Output the (X, Y) coordinate of the center of the cell containing the given text.  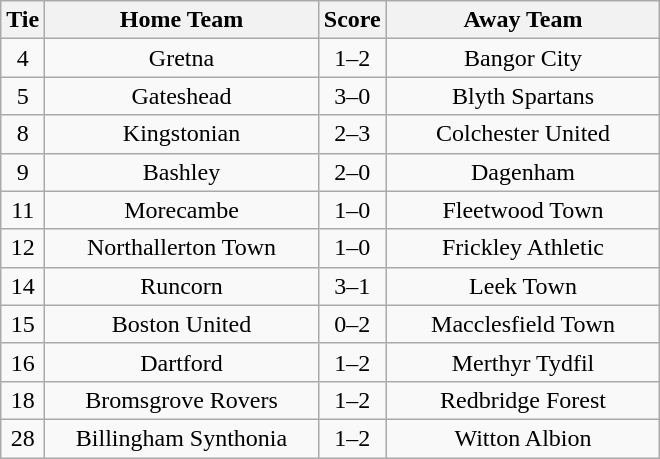
2–0 (352, 172)
15 (23, 324)
Boston United (182, 324)
12 (23, 248)
Bromsgrove Rovers (182, 400)
Frickley Athletic (523, 248)
Colchester United (523, 134)
Leek Town (523, 286)
8 (23, 134)
18 (23, 400)
3–1 (352, 286)
Witton Albion (523, 438)
3–0 (352, 96)
Tie (23, 20)
28 (23, 438)
Merthyr Tydfil (523, 362)
Fleetwood Town (523, 210)
Dartford (182, 362)
Runcorn (182, 286)
Away Team (523, 20)
Gateshead (182, 96)
Redbridge Forest (523, 400)
5 (23, 96)
Bangor City (523, 58)
9 (23, 172)
Gretna (182, 58)
Score (352, 20)
Northallerton Town (182, 248)
16 (23, 362)
Blyth Spartans (523, 96)
Billingham Synthonia (182, 438)
Kingstonian (182, 134)
2–3 (352, 134)
14 (23, 286)
Home Team (182, 20)
Dagenham (523, 172)
Morecambe (182, 210)
Bashley (182, 172)
11 (23, 210)
4 (23, 58)
Macclesfield Town (523, 324)
0–2 (352, 324)
